Search for the cell housing the specified text and yield its (X, Y) center coordinate. 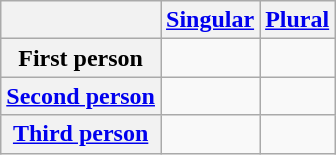
Second person (81, 96)
Singular (210, 20)
First person (81, 58)
Third person (81, 134)
Plural (298, 20)
